Identify which cell holds the provided text, then report its [X, Y] central coordinate. 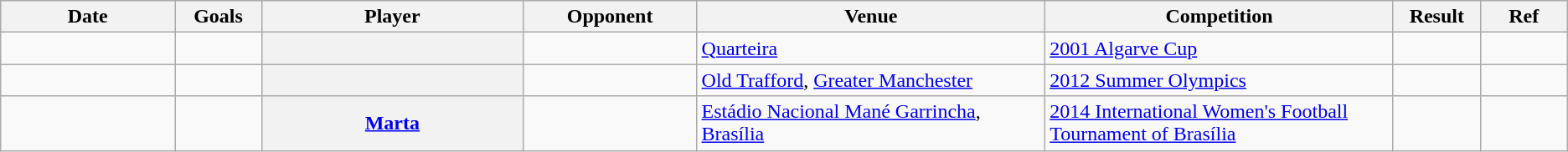
2014 International Women's Football Tournament of Brasília [1220, 124]
Player [392, 17]
2012 Summer Olympics [1220, 80]
Competition [1220, 17]
Estádio Nacional Mané Garrincha, Brasília [871, 124]
Result [1436, 17]
Venue [871, 17]
Ref [1524, 17]
Goals [219, 17]
Quarteira [871, 48]
Opponent [610, 17]
Date [88, 17]
Old Trafford, Greater Manchester [871, 80]
2001 Algarve Cup [1220, 48]
Marta [392, 124]
